Return the (x, y) coordinate for the center point of the cell that contains the specified text.  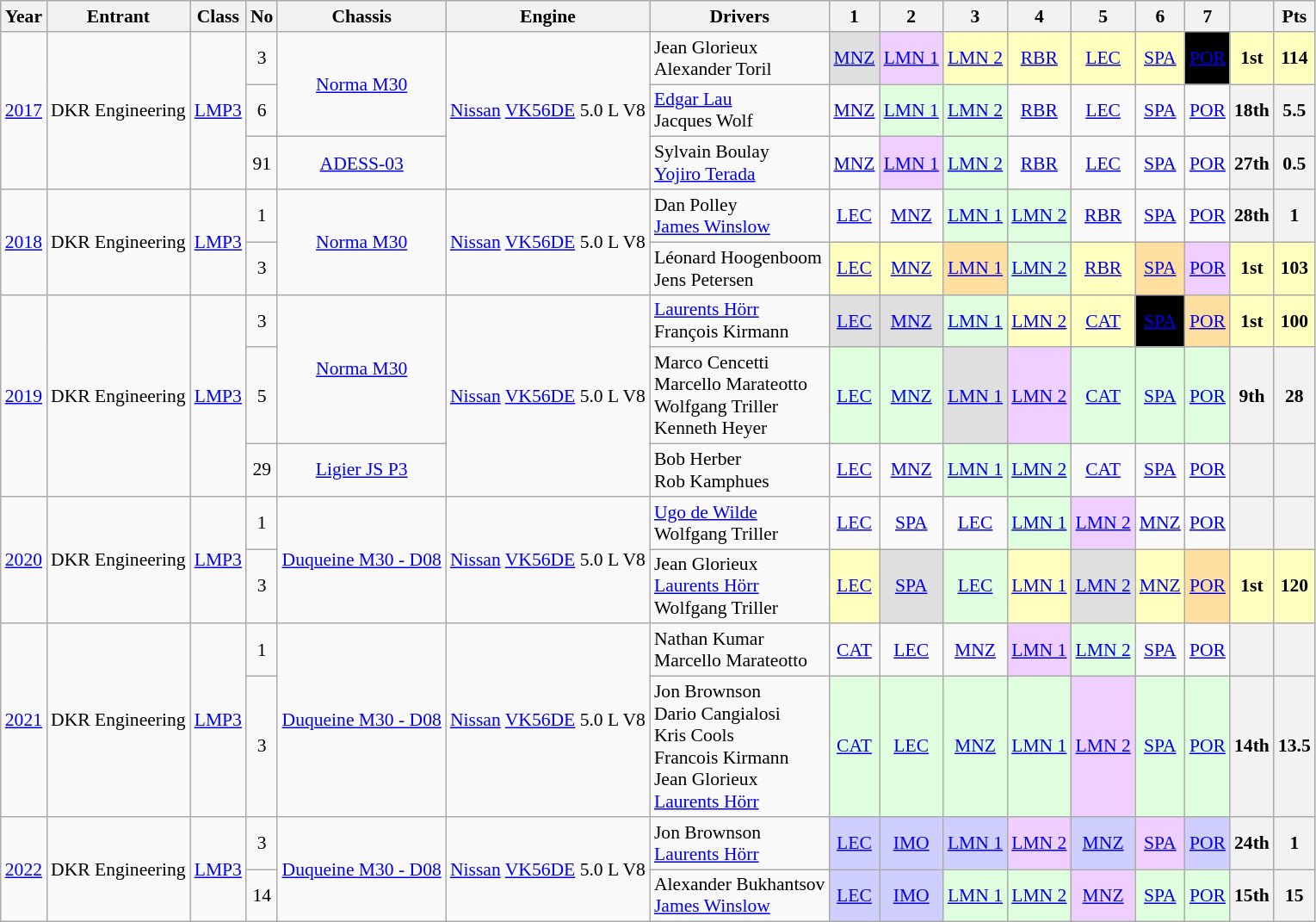
0.5 (1294, 164)
14 (262, 895)
2019 (24, 395)
13.5 (1294, 747)
Jean Glorieux Laurents Hörr Wolfgang Triller (740, 587)
Dan Polley James Winslow (740, 215)
9th (1251, 396)
29 (262, 470)
28 (1294, 396)
Alexander Bukhantsov James Winslow (740, 895)
Jean Glorieux Alexander Toril (740, 59)
Entrant (119, 16)
Edgar Lau Jacques Wolf (740, 110)
Engine (547, 16)
91 (262, 164)
Nathan Kumar Marcello Marateotto (740, 651)
Jon Brownson Laurents Hörr (740, 844)
7 (1208, 16)
4 (1039, 16)
2 (911, 16)
Sylvain Boulay Yojiro Terada (740, 164)
Laurents Hörr François Kirmann (740, 320)
5.5 (1294, 110)
18th (1251, 110)
2022 (24, 869)
2018 (24, 242)
15th (1251, 895)
Year (24, 16)
Léonard Hoogenboom Jens Petersen (740, 269)
Pts (1294, 16)
Drivers (740, 16)
103 (1294, 269)
120 (1294, 587)
28th (1251, 215)
14th (1251, 747)
27th (1251, 164)
No (262, 16)
Bob Herber Rob Kamphues (740, 470)
Class (219, 16)
Chassis (361, 16)
114 (1294, 59)
Marco Cencetti Marcello Marateotto Wolfgang Triller Kenneth Heyer (740, 396)
24th (1251, 844)
Ligier JS P3 (361, 470)
Jon Brownson Dario Cangialosi Kris Cools Francois Kirmann Jean Glorieux Laurents Hörr (740, 747)
2017 (24, 110)
Ugo de Wilde Wolfgang Triller (740, 523)
15 (1294, 895)
2020 (24, 560)
2021 (24, 721)
100 (1294, 320)
ADESS-03 (361, 164)
